Find where the given text appears and provide that cell's center as (x, y) coordinate. 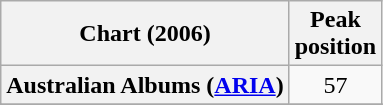
Peakposition (335, 34)
Australian Albums (ARIA) (145, 85)
57 (335, 85)
Chart (2006) (145, 34)
